Pinpoint the cell where the given text exists, returning its [X, Y] midpoint coordinate. 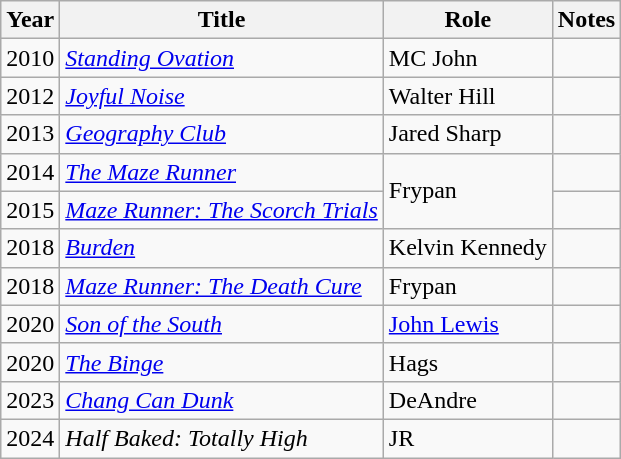
Son of the South [222, 324]
Hags [468, 362]
Maze Runner: The Death Cure [222, 286]
2010 [30, 58]
Jared Sharp [468, 134]
The Binge [222, 362]
JR [468, 438]
Notes [586, 20]
DeAndre [468, 400]
Joyful Noise [222, 96]
2024 [30, 438]
MC John [468, 58]
2014 [30, 172]
Kelvin Kennedy [468, 248]
Walter Hill [468, 96]
Standing Ovation [222, 58]
John Lewis [468, 324]
2023 [30, 400]
Maze Runner: The Scorch Trials [222, 210]
The Maze Runner [222, 172]
Geography Club [222, 134]
2013 [30, 134]
Year [30, 20]
Title [222, 20]
Half Baked: Totally High [222, 438]
Role [468, 20]
2012 [30, 96]
2015 [30, 210]
Chang Can Dunk [222, 400]
Burden [222, 248]
